For the text-containing cell, return its midpoint in (X, Y) coordinate format. 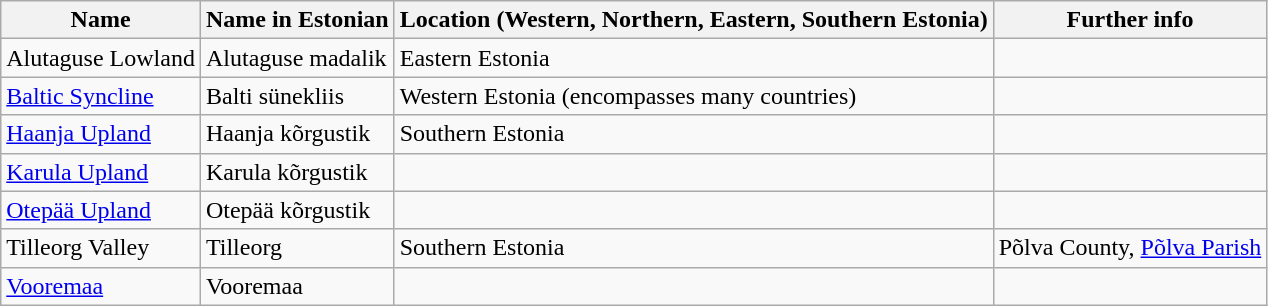
Alutaguse Lowland (101, 58)
Haanja Upland (101, 134)
Alutaguse madalik (297, 58)
Western Estonia (encompasses many countries) (694, 96)
Balti sünekliis (297, 96)
Further info (1130, 20)
Tilleorg Valley (101, 248)
Karula Upland (101, 172)
Location (Western, Northern, Eastern, Southern Estonia) (694, 20)
Baltic Syncline (101, 96)
Tilleorg (297, 248)
Otepää kõrgustik (297, 210)
Haanja kõrgustik (297, 134)
Name in Estonian (297, 20)
Eastern Estonia (694, 58)
Name (101, 20)
Otepää Upland (101, 210)
Põlva County, Põlva Parish (1130, 248)
Karula kõrgustik (297, 172)
